From the cell containing the given text, extract its center point as [X, Y] coordinate. 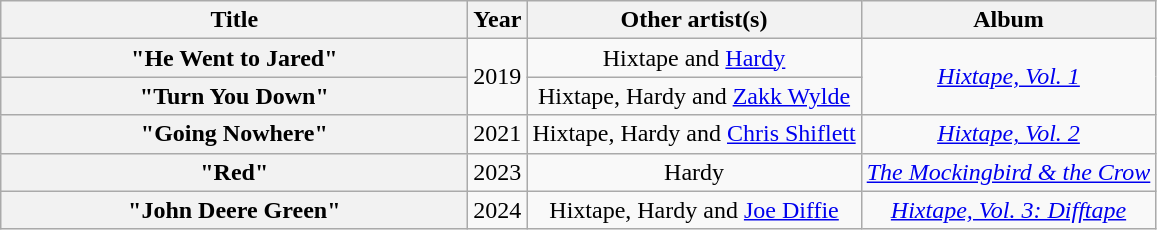
Album [1008, 20]
The Mockingbird & the Crow [1008, 172]
Title [234, 20]
"John Deere Green" [234, 210]
Year [498, 20]
2019 [498, 77]
Hixtape, Vol. 3: Difftape [1008, 210]
Hixtape and Hardy [694, 58]
"Going Nowhere" [234, 134]
Hixtape, Vol. 1 [1008, 77]
Hixtape, Hardy and Chris Shiflett [694, 134]
Hixtape, Hardy and Joe Diffie [694, 210]
2023 [498, 172]
"He Went to Jared" [234, 58]
"Red" [234, 172]
Other artist(s) [694, 20]
2024 [498, 210]
2021 [498, 134]
Hixtape, Vol. 2 [1008, 134]
Hixtape, Hardy and Zakk Wylde [694, 96]
"Turn You Down" [234, 96]
Hardy [694, 172]
